From the cell containing the given text, extract its center point as [X, Y] coordinate. 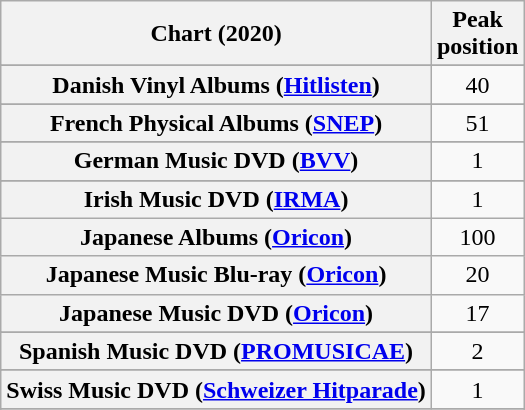
Danish Vinyl Albums (Hitlisten) [216, 85]
Spanish Music DVD (PROMUSICAE) [216, 351]
100 [477, 237]
French Physical Albums (SNEP) [216, 123]
17 [477, 313]
2 [477, 351]
Japanese Albums (Oricon) [216, 237]
Peakposition [477, 34]
Japanese Music Blu-ray (Oricon) [216, 275]
Chart (2020) [216, 34]
Irish Music DVD (IRMA) [216, 199]
40 [477, 85]
51 [477, 123]
German Music DVD (BVV) [216, 161]
Swiss Music DVD (Schweizer Hitparade) [216, 389]
20 [477, 275]
Japanese Music DVD (Oricon) [216, 313]
